Pinpoint the cell where the given text exists, returning its [X, Y] midpoint coordinate. 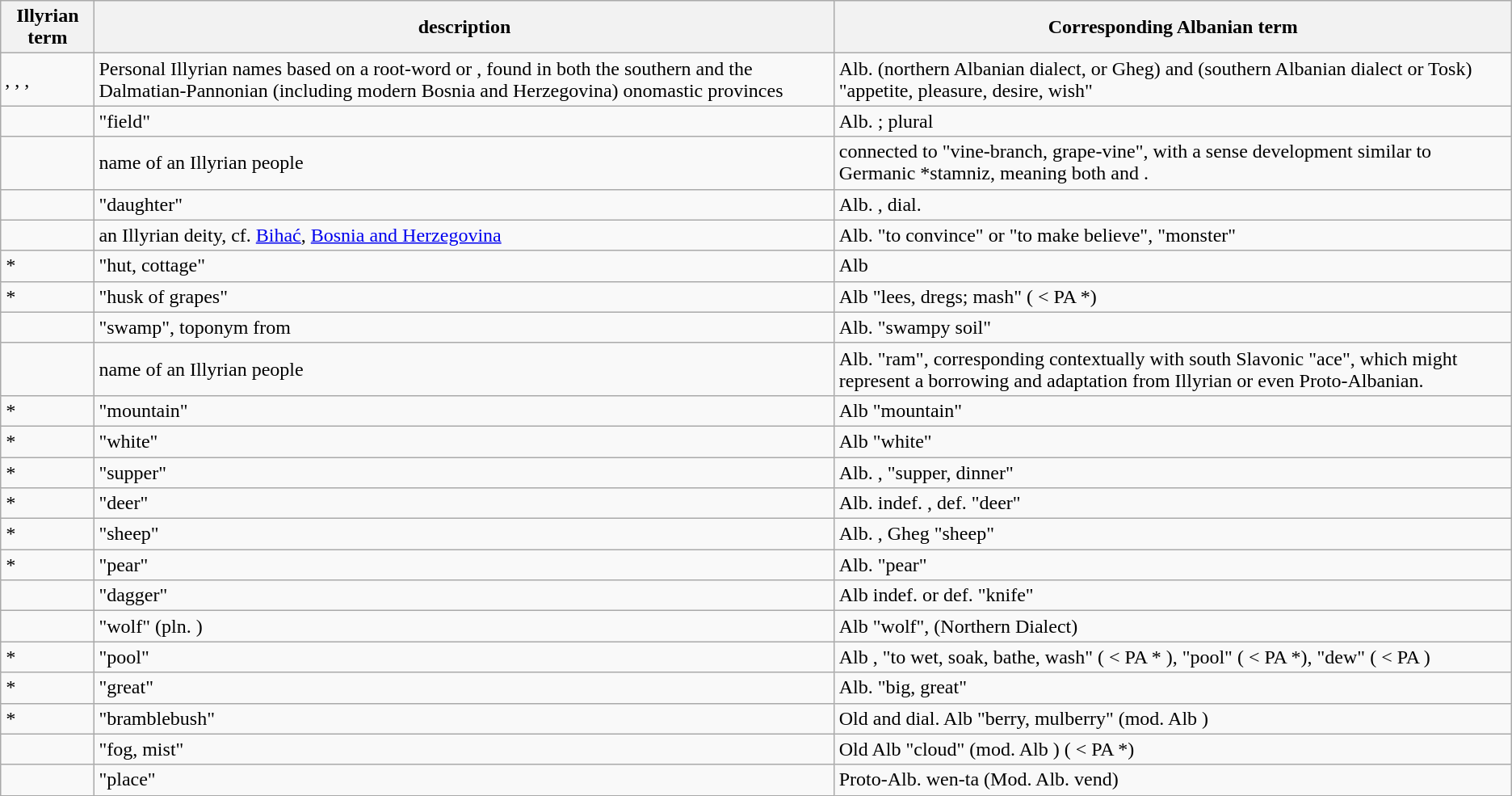
Alb. "swampy soil" [1173, 327]
description [464, 27]
Alb. (northern Albanian dialect, or Gheg) and (southern Albanian dialect or Tosk) "appetite, pleasure, desire, wish" [1173, 79]
Proto-Alb. wen-ta (Mod. Alb. vend) [1173, 780]
Alb "mountain" [1173, 411]
Corresponding Albanian term [1173, 27]
Alb [1173, 266]
"daughter" [464, 204]
"swamp", toponym from [464, 327]
Alb. "pear" [1173, 565]
"great" [464, 688]
"field" [464, 121]
connected to "vine-branch, grape-vine", with a sense development similar to Germanic *stamniz, meaning both and . [1173, 163]
"supper" [464, 473]
"hut, cottage" [464, 266]
"deer" [464, 503]
"husk of grapes" [464, 297]
"pear" [464, 565]
"white" [464, 441]
"dagger" [464, 596]
Alb. "big, great" [1173, 688]
Alb. ; plural [1173, 121]
Alb. , Gheg "sheep" [1173, 534]
"place" [464, 780]
"bramblebush" [464, 718]
Alb "lees, dregs; mash" ( < PA *) [1173, 297]
, , , [48, 79]
an Illyrian deity, cf. Bihać, Bosnia and Herzegovina [464, 235]
"wolf" (pln. ) [464, 626]
Alb. indef. , def. "deer" [1173, 503]
Alb "wolf", (Northern Dialect) [1173, 626]
Alb indef. or def. "knife" [1173, 596]
Alb "white" [1173, 441]
Old and dial. Alb "berry, mulberry" (mod. Alb ) [1173, 718]
"fog, mist" [464, 749]
Old Alb "cloud" (mod. Alb ) ( < PA *) [1173, 749]
Alb. "to convince" or "to make believe", "monster" [1173, 235]
"sheep" [464, 534]
Alb , "to wet, soak, bathe, wash" ( < PA * ), "pool" ( < PA *), "dew" ( < PA ) [1173, 657]
Illyrian term [48, 27]
Alb. , dial. [1173, 204]
"mountain" [464, 411]
Alb. , "supper, dinner" [1173, 473]
"pool" [464, 657]
